Scan for the cell matching the given text and deliver its [X, Y] coordinate at center. 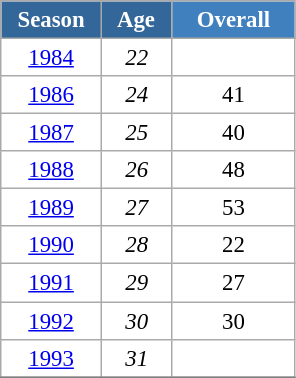
1992 [52, 321]
1986 [52, 95]
1987 [52, 133]
48 [234, 170]
24 [136, 95]
1990 [52, 245]
41 [234, 95]
25 [136, 133]
1991 [52, 283]
26 [136, 170]
31 [136, 358]
1984 [52, 58]
Overall [234, 20]
53 [234, 208]
40 [234, 133]
1993 [52, 358]
1988 [52, 170]
Age [136, 20]
29 [136, 283]
1989 [52, 208]
28 [136, 245]
Season [52, 20]
